Locate the cell with the specified text and output its (X, Y) center coordinate. 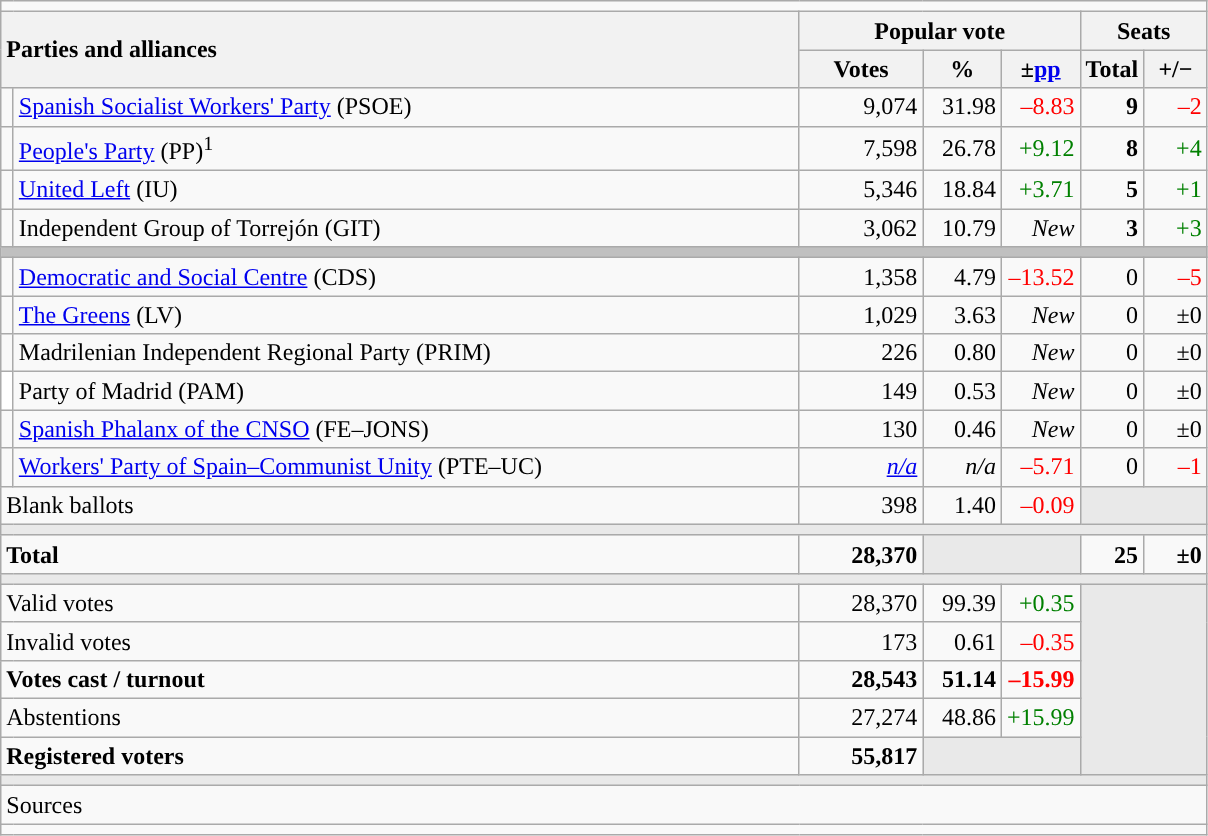
+15.99 (1040, 718)
+4 (1176, 148)
Invalid votes (400, 641)
Workers' Party of Spain–Communist Unity (PTE–UC) (406, 467)
Seats (1144, 31)
Valid votes (400, 603)
–2 (1176, 107)
398 (861, 505)
Madrilenian Independent Regional Party (PRIM) (406, 353)
% (962, 69)
Democratic and Social Centre (CDS) (406, 277)
226 (861, 353)
7,598 (861, 148)
3.63 (962, 315)
United Left (IU) (406, 190)
Sources (604, 805)
3,062 (861, 228)
31.98 (962, 107)
3 (1112, 228)
10.79 (962, 228)
–15.99 (1040, 679)
Abstentions (400, 718)
+3.71 (1040, 190)
–5.71 (1040, 467)
–8.83 (1040, 107)
4.79 (962, 277)
–1 (1176, 467)
25 (1112, 554)
Spanish Socialist Workers' Party (PSOE) (406, 107)
0.46 (962, 429)
Spanish Phalanx of the CNSO (FE–JONS) (406, 429)
+1 (1176, 190)
Independent Group of Torrejón (GIT) (406, 228)
5,346 (861, 190)
8 (1112, 148)
0.53 (962, 391)
99.39 (962, 603)
28,543 (861, 679)
9 (1112, 107)
–0.35 (1040, 641)
130 (861, 429)
18.84 (962, 190)
1,029 (861, 315)
27,274 (861, 718)
48.86 (962, 718)
5 (1112, 190)
People's Party (PP)1 (406, 148)
+3 (1176, 228)
–0.09 (1040, 505)
1.40 (962, 505)
Popular vote (940, 31)
Party of Madrid (PAM) (406, 391)
26.78 (962, 148)
Votes cast / turnout (400, 679)
Votes (861, 69)
Blank ballots (400, 505)
55,817 (861, 756)
Registered voters (400, 756)
173 (861, 641)
–5 (1176, 277)
+/− (1176, 69)
9,074 (861, 107)
+0.35 (1040, 603)
+9.12 (1040, 148)
51.14 (962, 679)
149 (861, 391)
0.80 (962, 353)
1,358 (861, 277)
Parties and alliances (400, 50)
±pp (1040, 69)
0.61 (962, 641)
The Greens (LV) (406, 315)
–13.52 (1040, 277)
